Detect which cell encompasses the target text, then output its (X, Y) center coordinate. 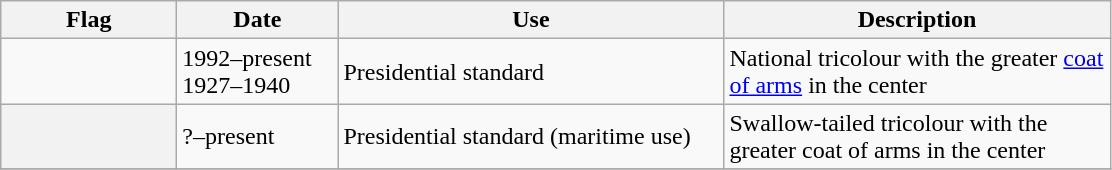
National tricolour with the greater coat of arms in the center (917, 72)
Use (531, 20)
Swallow-tailed tricolour with the greater coat of arms in the center (917, 136)
1992–present 1927–1940 (258, 72)
?–present (258, 136)
Presidential standard (maritime use) (531, 136)
Date (258, 20)
Presidential standard (531, 72)
Flag (89, 20)
Description (917, 20)
